Pinpoint the cell where the given text exists, returning its [X, Y] midpoint coordinate. 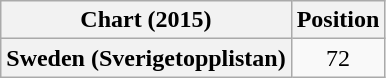
Sweden (Sverigetopplistan) [146, 58]
Position [338, 20]
72 [338, 58]
Chart (2015) [146, 20]
